Identify which cell holds the provided text, then report its [X, Y] central coordinate. 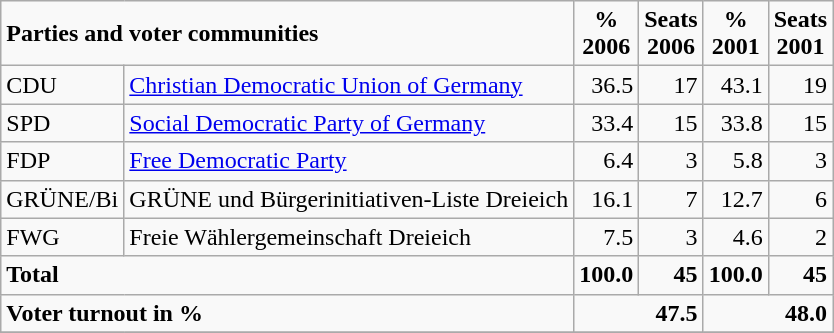
%2006 [606, 34]
33.4 [606, 123]
%2001 [736, 34]
48.0 [768, 313]
17 [671, 85]
Voter turnout in % [288, 313]
6 [800, 199]
Seats2001 [800, 34]
Total [288, 275]
FDP [62, 161]
Free Democratic Party [349, 161]
FWG [62, 237]
19 [800, 85]
47.5 [638, 313]
Seats2006 [671, 34]
7 [671, 199]
5.8 [736, 161]
33.8 [736, 123]
Christian Democratic Union of Germany [349, 85]
CDU [62, 85]
GRÜNE/Bi [62, 199]
7.5 [606, 237]
Parties and voter communities [288, 34]
6.4 [606, 161]
43.1 [736, 85]
2 [800, 237]
SPD [62, 123]
4.6 [736, 237]
Social Democratic Party of Germany [349, 123]
16.1 [606, 199]
12.7 [736, 199]
36.5 [606, 85]
Freie Wählergemeinschaft Dreieich [349, 237]
GRÜNE und Bürgerinitiativen-Liste Dreieich [349, 199]
